Output the (X, Y) coordinate of the center of the cell containing the given text.  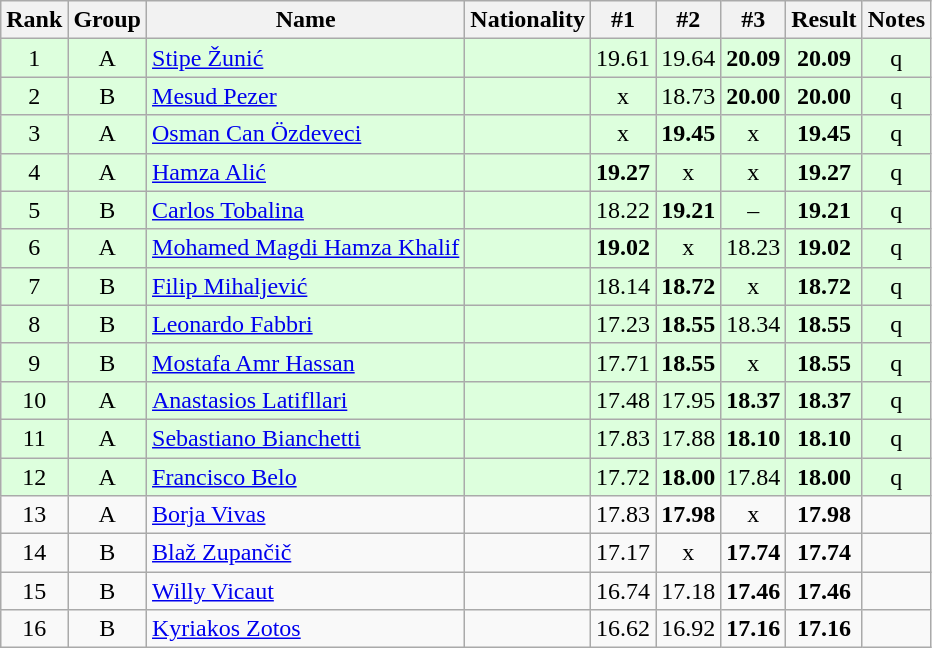
Name (306, 20)
16.92 (688, 629)
Mesud Pezer (306, 96)
Francisco Belo (306, 477)
Osman Can Özdeveci (306, 134)
17.48 (624, 400)
15 (34, 591)
Mohamed Magdi Hamza Khalif (306, 248)
13 (34, 515)
11 (34, 438)
1 (34, 58)
17.71 (624, 362)
Result (824, 20)
Blaž Zupančič (306, 553)
17.95 (688, 400)
Leonardo Fabbri (306, 324)
Anastasios Latifllari (306, 400)
Sebastiano Bianchetti (306, 438)
#3 (754, 20)
Mostafa Amr Hassan (306, 362)
16.74 (624, 591)
17.72 (624, 477)
5 (34, 210)
17.88 (688, 438)
Filip Mihaljević (306, 286)
18.22 (624, 210)
18.34 (754, 324)
19.64 (688, 58)
14 (34, 553)
Hamza Alić (306, 172)
Willy Vicaut (306, 591)
17.23 (624, 324)
19.61 (624, 58)
2 (34, 96)
Stipe Žunić (306, 58)
Nationality (528, 20)
Notes (896, 20)
18.23 (754, 248)
Rank (34, 20)
– (754, 210)
6 (34, 248)
10 (34, 400)
17.17 (624, 553)
4 (34, 172)
18.14 (624, 286)
16 (34, 629)
#2 (688, 20)
12 (34, 477)
#1 (624, 20)
17.84 (754, 477)
17.18 (688, 591)
9 (34, 362)
8 (34, 324)
7 (34, 286)
Kyriakos Zotos (306, 629)
Group (108, 20)
16.62 (624, 629)
3 (34, 134)
18.73 (688, 96)
Borja Vivas (306, 515)
Carlos Tobalina (306, 210)
